Find where the given text appears and provide that cell's center as (x, y) coordinate. 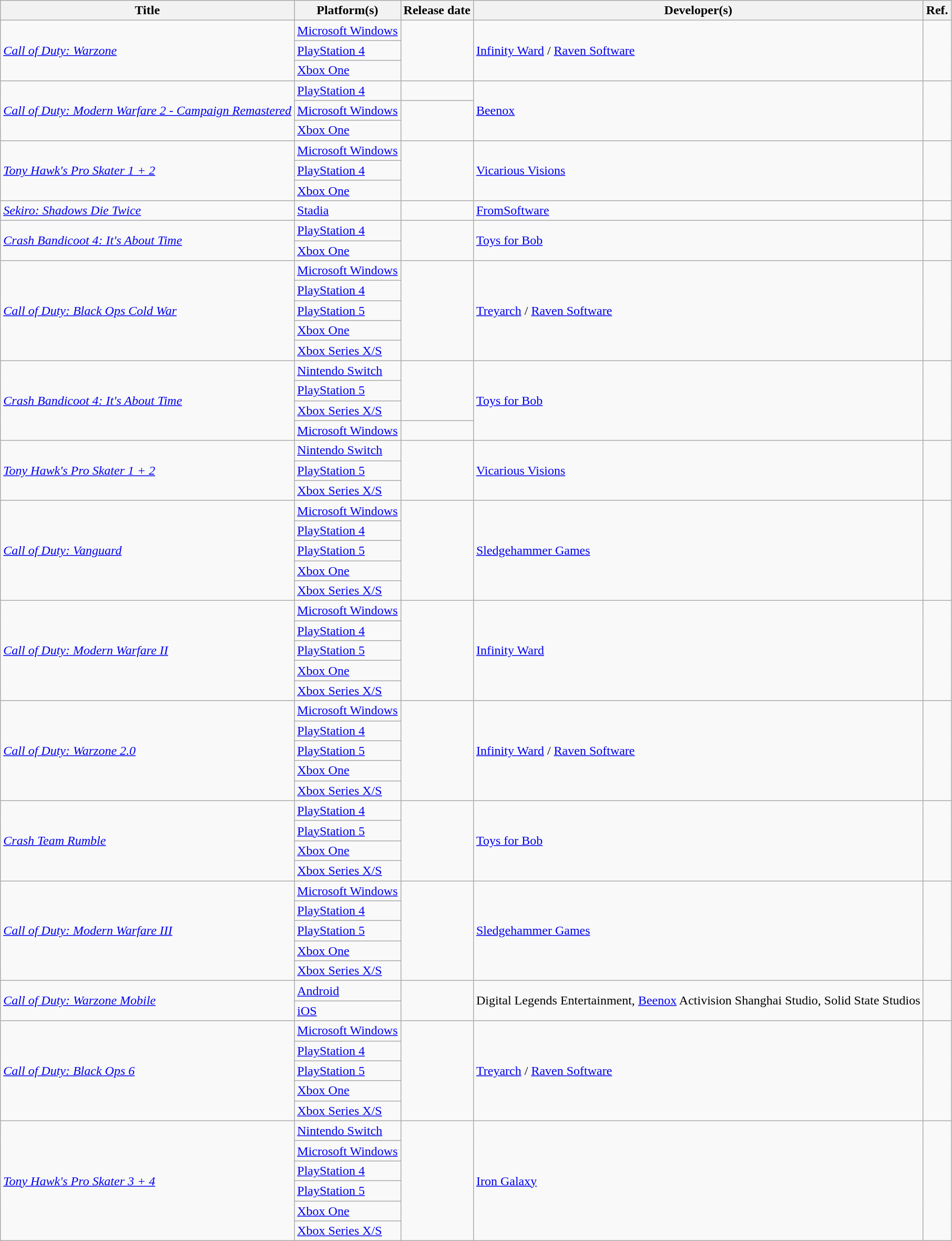
FromSoftware (698, 210)
Call of Duty: Modern Warfare III (147, 931)
iOS (347, 1011)
Beenox (698, 110)
Stadia (347, 210)
Title (147, 11)
Digital Legends Entertainment, Beenox Activision Shanghai Studio, Solid State Studios (698, 1001)
Ref. (937, 11)
Developer(s) (698, 11)
Release date (437, 11)
Call of Duty: Warzone 2.0 (147, 751)
Platform(s) (347, 11)
Call of Duty: Modern Warfare 2 - Campaign Remastered (147, 110)
Call of Duty: Warzone Mobile (147, 1001)
Iron Galaxy (698, 1181)
Tony Hawk's Pro Skater 3 + 4 (147, 1181)
Call of Duty: Warzone (147, 50)
Call of Duty: Black Ops 6 (147, 1071)
Android (347, 991)
Call of Duty: Modern Warfare II (147, 651)
Infinity Ward (698, 651)
Call of Duty: Vanguard (147, 550)
Sekiro: Shadows Die Twice (147, 210)
Call of Duty: Black Ops Cold War (147, 311)
Crash Team Rumble (147, 840)
